Locate the cell with the specified text and output its [X, Y] center coordinate. 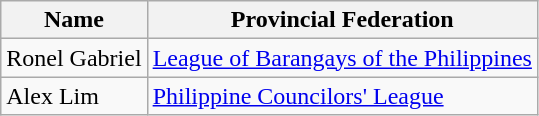
Ronel Gabriel [74, 58]
Philippine Councilors' League [342, 96]
Provincial Federation [342, 20]
Alex Lim [74, 96]
Name [74, 20]
League of Barangays of the Philippines [342, 58]
